Find where the given text appears and provide that cell's center as (x, y) coordinate. 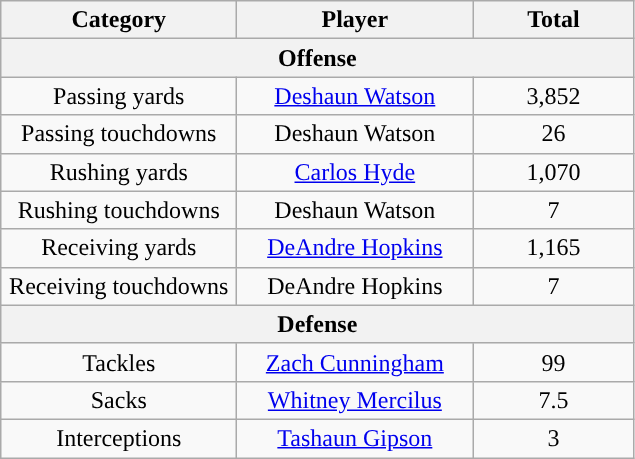
3 (554, 438)
3,852 (554, 96)
Carlos Hyde (355, 172)
Category (119, 20)
Rushing touchdowns (119, 210)
Total (554, 20)
1,070 (554, 172)
Player (355, 20)
Defense (318, 324)
Receiving touchdowns (119, 286)
Passing yards (119, 96)
7.5 (554, 400)
Zach Cunningham (355, 362)
Rushing yards (119, 172)
Whitney Mercilus (355, 400)
Sacks (119, 400)
99 (554, 362)
Passing touchdowns (119, 134)
Interceptions (119, 438)
Tashaun Gipson (355, 438)
Offense (318, 58)
Tackles (119, 362)
1,165 (554, 248)
26 (554, 134)
Receiving yards (119, 248)
